Output the [X, Y] coordinate of the center of the cell containing the given text.  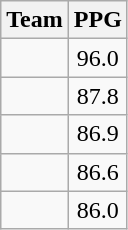
PPG [98, 20]
Team [35, 20]
96.0 [98, 58]
86.0 [98, 210]
87.8 [98, 96]
86.9 [98, 134]
86.6 [98, 172]
